Identify which cell holds the provided text, then report its (X, Y) central coordinate. 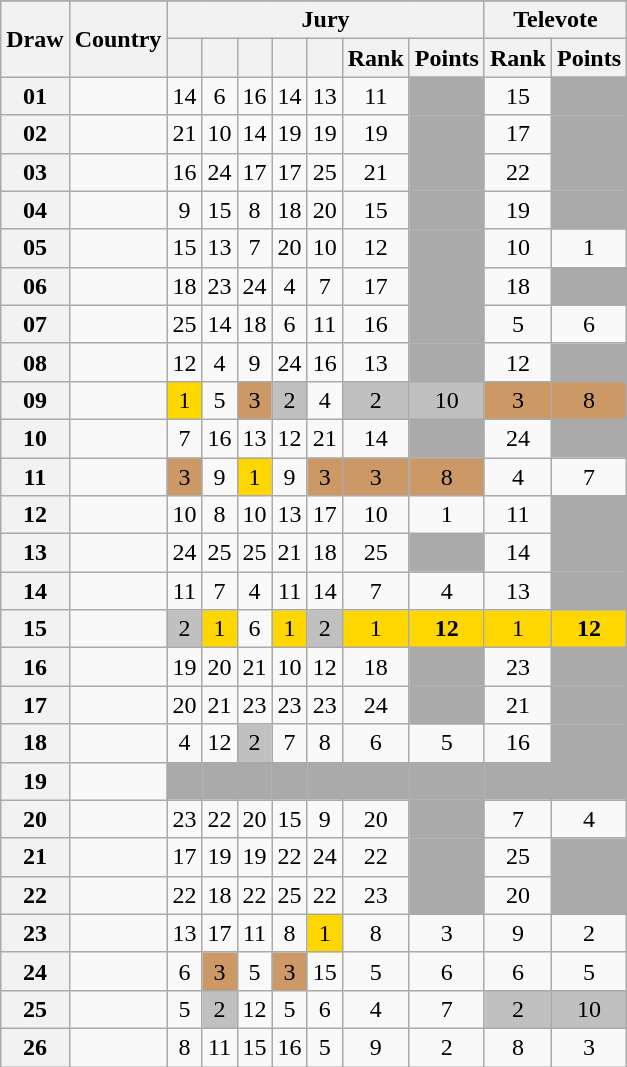
Televote (555, 20)
03 (35, 172)
02 (35, 134)
09 (35, 400)
05 (35, 248)
06 (35, 286)
07 (35, 324)
01 (35, 96)
08 (35, 362)
26 (35, 1047)
Country (118, 39)
Jury (326, 20)
04 (35, 210)
Draw (35, 39)
